Determine the (x, y) coordinate at the center of the cell enclosing the given text.  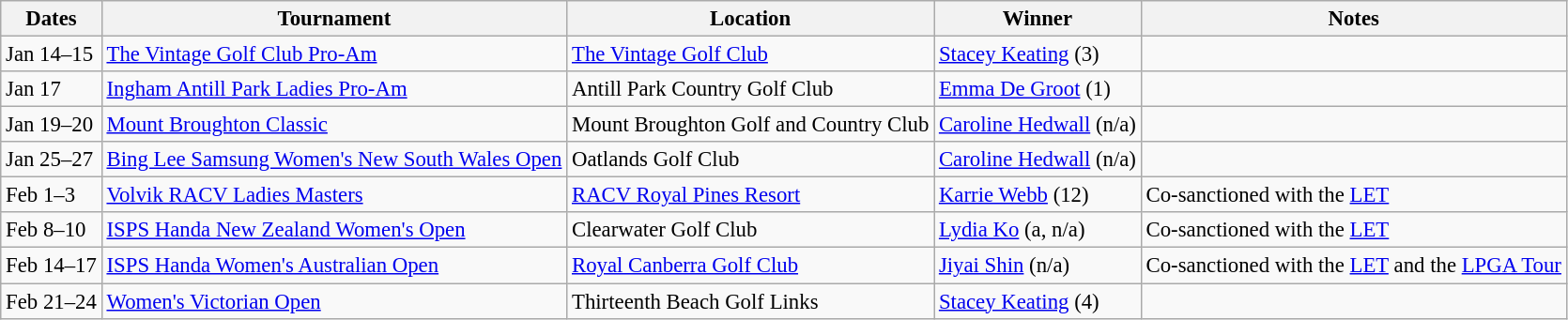
Mount Broughton Golf and Country Club (751, 125)
ISPS Handa New Zealand Women's Open (334, 230)
Notes (1354, 19)
Ingham Antill Park Ladies Pro-Am (334, 89)
Co-sanctioned with the LET and the LPGA Tour (1354, 266)
Clearwater Golf Club (751, 230)
Dates (51, 19)
Feb 14–17 (51, 266)
Women's Victorian Open (334, 301)
The Vintage Golf Club (751, 54)
Antill Park Country Golf Club (751, 89)
Feb 8–10 (51, 230)
Jan 25–27 (51, 160)
RACV Royal Pines Resort (751, 195)
Oatlands Golf Club (751, 160)
Thirteenth Beach Golf Links (751, 301)
Volvik RACV Ladies Masters (334, 195)
Jan 17 (51, 89)
Emma De Groot (1) (1038, 89)
Mount Broughton Classic (334, 125)
Stacey Keating (3) (1038, 54)
Tournament (334, 19)
Bing Lee Samsung Women's New South Wales Open (334, 160)
Feb 1–3 (51, 195)
Location (751, 19)
The Vintage Golf Club Pro-Am (334, 54)
Feb 21–24 (51, 301)
Lydia Ko (a, n/a) (1038, 230)
Winner (1038, 19)
Jiyai Shin (n/a) (1038, 266)
Royal Canberra Golf Club (751, 266)
Jan 19–20 (51, 125)
Jan 14–15 (51, 54)
ISPS Handa Women's Australian Open (334, 266)
Stacey Keating (4) (1038, 301)
Karrie Webb (12) (1038, 195)
